Detect which cell encompasses the target text, then output its (X, Y) center coordinate. 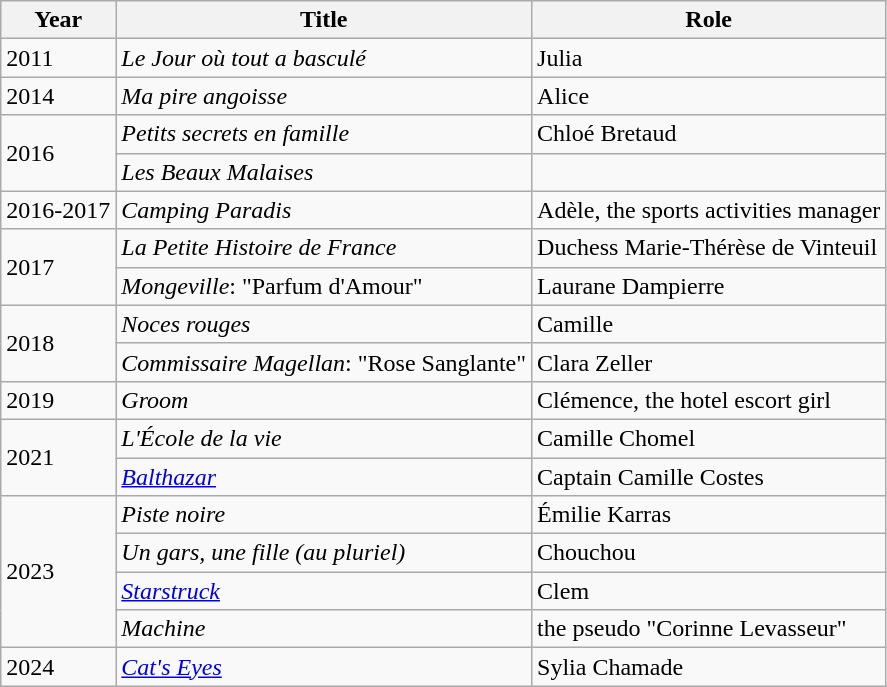
2021 (58, 457)
Petits secrets en famille (324, 134)
2014 (58, 96)
Title (324, 20)
Year (58, 20)
Clem (709, 591)
Chloé Bretaud (709, 134)
Mongeville: "Parfum d'Amour" (324, 286)
Alice (709, 96)
Sylia Chamade (709, 667)
2017 (58, 267)
Clémence, the hotel escort girl (709, 400)
Commissaire Magellan: "Rose Sanglante" (324, 362)
Camping Paradis (324, 210)
Les Beaux Malaises (324, 172)
Adèle, the sports activities manager (709, 210)
Groom (324, 400)
the pseudo "Corinne Levasseur" (709, 629)
L'École de la vie (324, 438)
Julia (709, 58)
La Petite Histoire de France (324, 248)
Machine (324, 629)
Ma pire angoisse (324, 96)
Chouchou (709, 553)
Duchess Marie-Thérèse de Vinteuil (709, 248)
Balthazar (324, 477)
Clara Zeller (709, 362)
2023 (58, 572)
2011 (58, 58)
Noces rouges (324, 324)
Starstruck (324, 591)
Un gars, une fille (au pluriel) (324, 553)
2016-2017 (58, 210)
2019 (58, 400)
Role (709, 20)
Le Jour où tout a basculé (324, 58)
Camille Chomel (709, 438)
Camille (709, 324)
Piste noire (324, 515)
Captain Camille Costes (709, 477)
2016 (58, 153)
Laurane Dampierre (709, 286)
2024 (58, 667)
Émilie Karras (709, 515)
2018 (58, 343)
Cat's Eyes (324, 667)
